Locate the cell with the specified text and output its (X, Y) center coordinate. 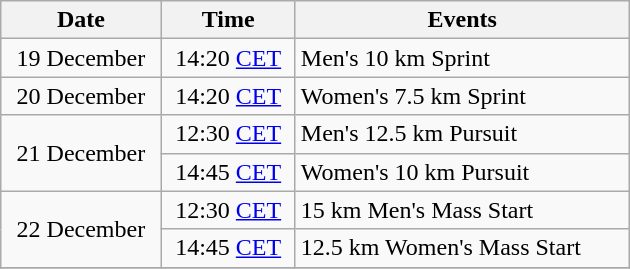
20 December (81, 96)
21 December (81, 153)
19 December (81, 58)
22 December (81, 229)
Men's 12.5 km Pursuit (462, 134)
Women's 7.5 km Sprint (462, 96)
Time (228, 20)
Women's 10 km Pursuit (462, 172)
Events (462, 20)
Date (81, 20)
12.5 km Women's Mass Start (462, 248)
15 km Men's Mass Start (462, 210)
Men's 10 km Sprint (462, 58)
